Provide the (x, y) coordinate of the cell's center where the given text is located.  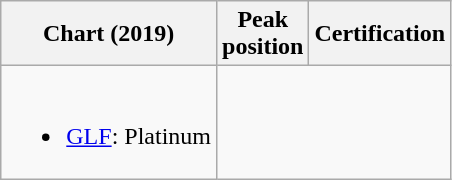
GLF: Platinum (109, 122)
Certification (380, 34)
Peakposition (263, 34)
Chart (2019) (109, 34)
